Locate the cell with the specified text and output its (x, y) center coordinate. 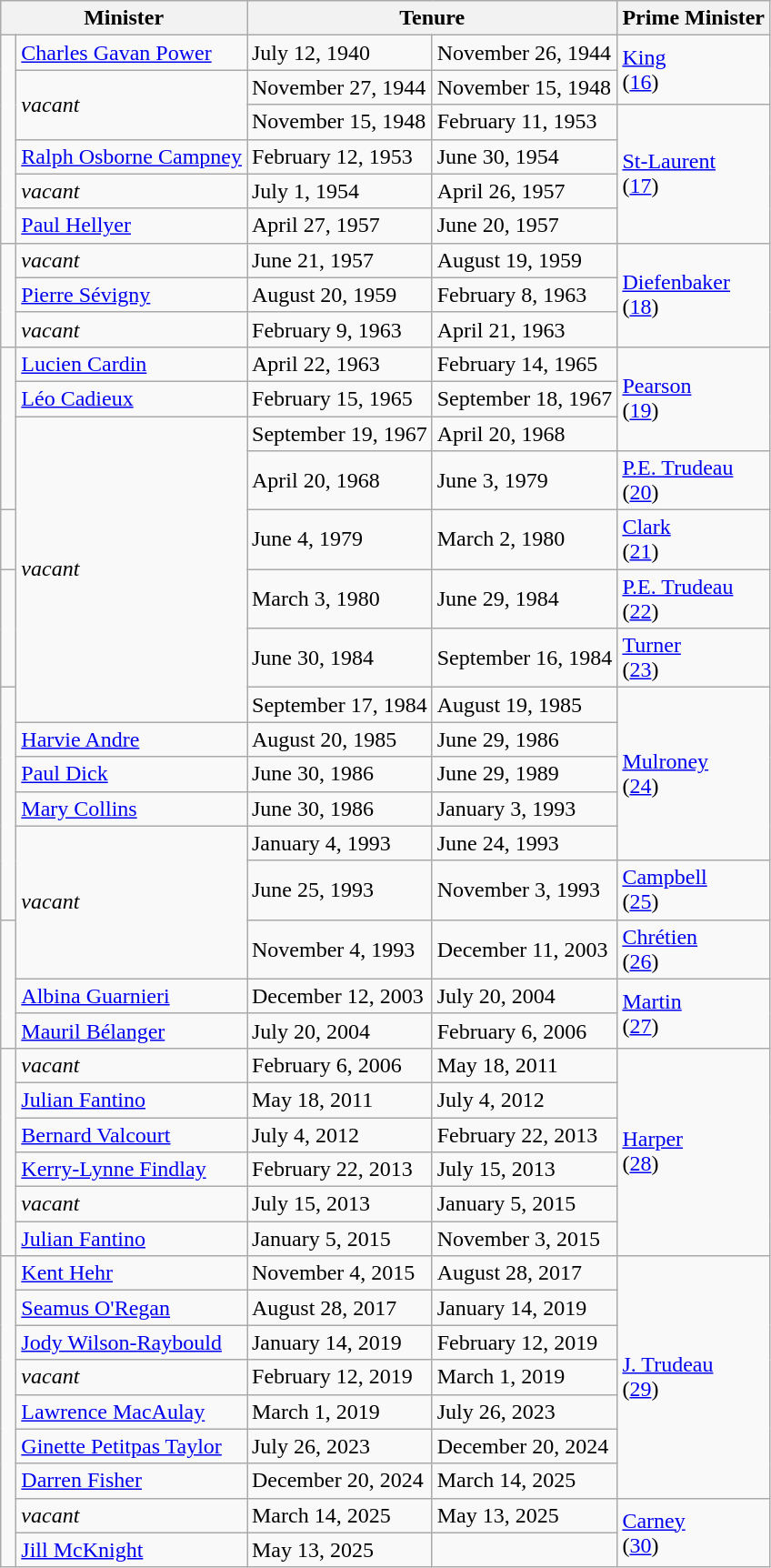
King(16) (694, 70)
Kent Hehr (132, 1273)
Carney(30) (694, 1533)
June 25, 1993 (340, 890)
August 20, 1959 (340, 295)
February 11, 1953 (525, 122)
Kerry-Lynne Findlay (132, 1170)
February 8, 1963 (525, 295)
June 4, 1979 (340, 540)
Clark(21) (694, 540)
April 22, 1963 (340, 364)
St-Laurent(17) (694, 174)
Bernard Valcourt (132, 1134)
Mary Collins (132, 809)
Harper(28) (694, 1151)
August 19, 1959 (525, 260)
Pearson(19) (694, 398)
November 27, 1944 (340, 87)
June 30, 1984 (340, 658)
February 9, 1963 (340, 329)
April 21, 1963 (525, 329)
Albina Guarnieri (132, 996)
February 14, 1965 (525, 364)
September 17, 1984 (340, 705)
April 26, 1957 (525, 191)
Mulroney(24) (694, 774)
Prime Minister (694, 18)
Mauril Bélanger (132, 1030)
July 1, 1954 (340, 191)
February 12, 1953 (340, 156)
November 26, 1944 (525, 53)
June 20, 1957 (525, 226)
Lucien Cardin (132, 364)
December 12, 2003 (340, 996)
J. Trudeau(29) (694, 1377)
August 19, 1985 (525, 705)
Ralph Osborne Campney (132, 156)
Lawrence MacAulay (132, 1412)
June 29, 1984 (525, 598)
August 20, 1985 (340, 739)
Darren Fisher (132, 1481)
December 11, 2003 (525, 950)
June 21, 1957 (340, 260)
June 29, 1986 (525, 739)
January 4, 1993 (340, 843)
Seamus O'Regan (132, 1308)
September 16, 1984 (525, 658)
June 29, 1989 (525, 774)
June 30, 1954 (525, 156)
March 3, 1980 (340, 598)
March 2, 1980 (525, 540)
Charles Gavan Power (132, 53)
November 4, 1993 (340, 950)
Chrétien(26) (694, 950)
P.E. Trudeau(20) (694, 480)
Tenure (433, 18)
November 3, 1993 (525, 890)
June 3, 1979 (525, 480)
November 3, 2015 (525, 1239)
Turner(23) (694, 658)
Jill McKnight (132, 1550)
P.E. Trudeau(22) (694, 598)
Minister (124, 18)
Paul Hellyer (132, 226)
January 3, 1993 (525, 809)
Léo Cadieux (132, 398)
Jody Wilson-Raybould (132, 1342)
Campbell(25) (694, 890)
Diefenbaker(18) (694, 295)
June 24, 1993 (525, 843)
November 4, 2015 (340, 1273)
Paul Dick (132, 774)
Pierre Sévigny (132, 295)
Ginette Petitpas Taylor (132, 1446)
July 12, 1940 (340, 53)
September 18, 1967 (525, 398)
Martin(27) (694, 1013)
February 15, 1965 (340, 398)
Harvie Andre (132, 739)
September 19, 1967 (340, 434)
April 27, 1957 (340, 226)
